Provide the (X, Y) coordinate of the cell's center where the given text is located.  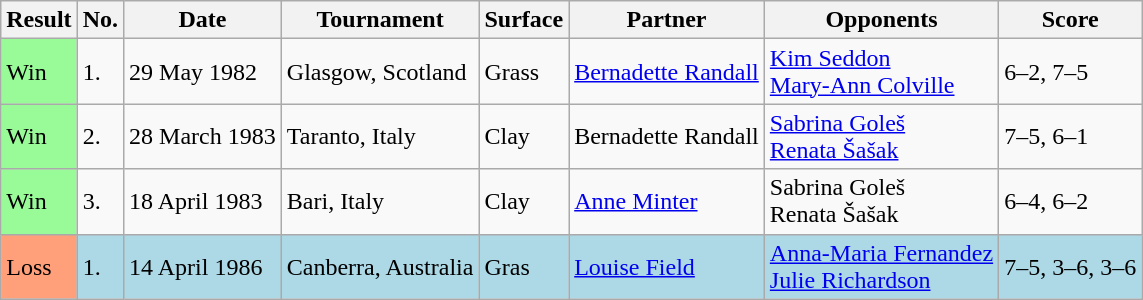
Partner (667, 20)
Glasgow, Scotland (380, 72)
Gras (524, 266)
6–2, 7–5 (1070, 72)
6–4, 6–2 (1070, 202)
Canberra, Australia (380, 266)
Score (1070, 20)
18 April 1983 (203, 202)
Tournament (380, 20)
14 April 1986 (203, 266)
Opponents (881, 20)
7–5, 6–1 (1070, 136)
Result (39, 20)
Bari, Italy (380, 202)
Anna-Maria Fernandez Julie Richardson (881, 266)
29 May 1982 (203, 72)
28 March 1983 (203, 136)
3. (100, 202)
Kim Seddon Mary-Ann Colville (881, 72)
Taranto, Italy (380, 136)
Louise Field (667, 266)
Anne Minter (667, 202)
Grass (524, 72)
No. (100, 20)
2. (100, 136)
7–5, 3–6, 3–6 (1070, 266)
Date (203, 20)
Surface (524, 20)
Loss (39, 266)
